From the cell containing the given text, extract its center point as [x, y] coordinate. 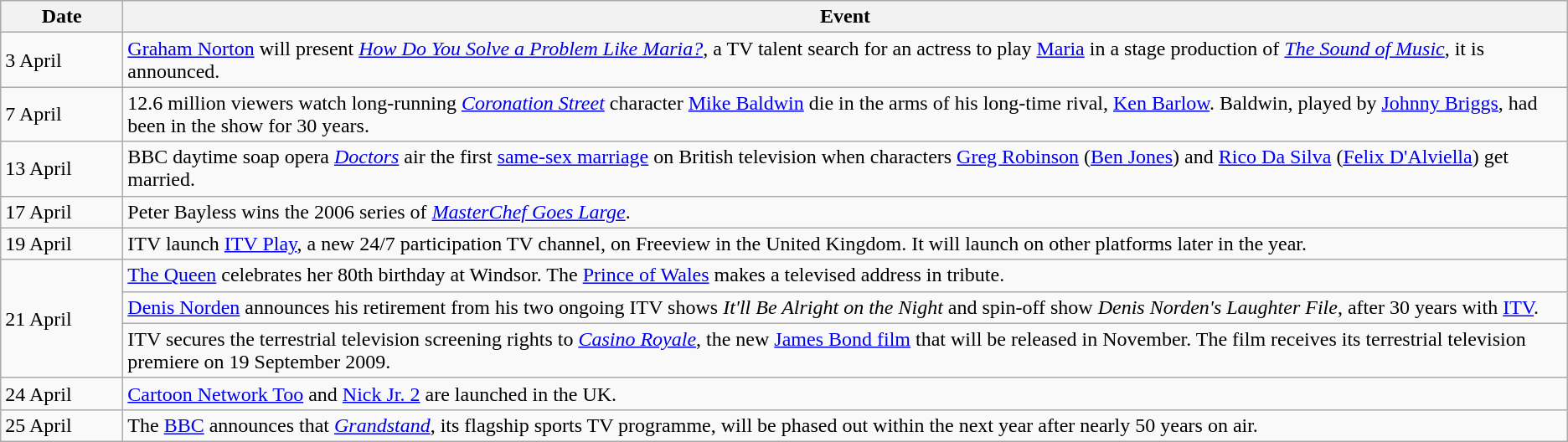
19 April [62, 244]
7 April [62, 114]
24 April [62, 393]
The Queen celebrates her 80th birthday at Windsor. The Prince of Wales makes a televised address in tribute. [845, 275]
13 April [62, 169]
Cartoon Network Too and Nick Jr. 2 are launched in the UK. [845, 393]
ITV launch ITV Play, a new 24/7 participation TV channel, on Freeview in the United Kingdom. It will launch on other platforms later in the year. [845, 244]
The BBC announces that Grandstand, its flagship sports TV programme, will be phased out within the next year after nearly 50 years on air. [845, 425]
17 April [62, 212]
3 April [62, 60]
25 April [62, 425]
Peter Bayless wins the 2006 series of MasterChef Goes Large. [845, 212]
Date [62, 17]
21 April [62, 318]
Event [845, 17]
